Return the (X, Y) coordinate for the center point of the cell that contains the specified text.  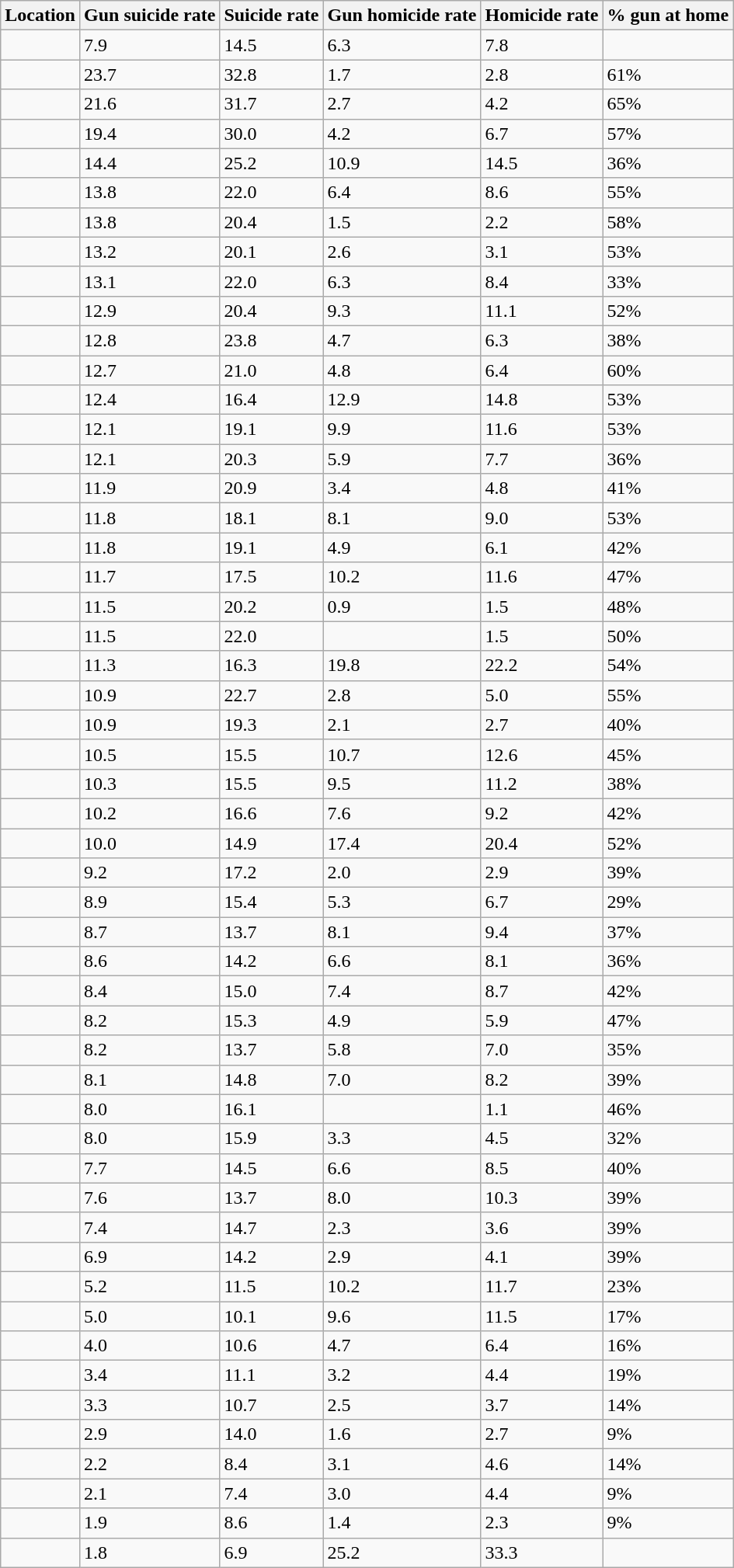
4.6 (542, 1464)
11.9 (149, 488)
9.0 (542, 518)
Homicide rate (542, 16)
45% (668, 754)
17.2 (272, 873)
22.2 (542, 666)
9.4 (542, 932)
8.5 (542, 1168)
6.1 (542, 548)
15.0 (272, 991)
4.1 (542, 1257)
8.9 (149, 902)
32% (668, 1139)
61% (668, 75)
15.9 (272, 1139)
15.3 (272, 1020)
23.7 (149, 75)
33.3 (542, 1552)
3.7 (542, 1405)
2.6 (402, 252)
33% (668, 281)
12.7 (149, 370)
22.7 (272, 695)
14.7 (272, 1227)
19.4 (149, 134)
23.8 (272, 340)
19% (668, 1375)
16.3 (272, 666)
50% (668, 636)
2.0 (402, 873)
0.9 (402, 607)
35% (668, 1050)
Suicide rate (272, 16)
14.9 (272, 843)
Gun suicide rate (149, 16)
16.6 (272, 813)
1.9 (149, 1523)
32.8 (272, 75)
23% (668, 1286)
57% (668, 134)
14.4 (149, 163)
9.3 (402, 311)
1.1 (542, 1109)
Gun homicide rate (402, 16)
46% (668, 1109)
17.5 (272, 577)
10.5 (149, 754)
2.5 (402, 1405)
1.7 (402, 75)
3.0 (402, 1493)
16% (668, 1346)
11.3 (149, 666)
Location (40, 16)
31.7 (272, 104)
5.8 (402, 1050)
29% (668, 902)
3.6 (542, 1227)
20.1 (272, 252)
14.0 (272, 1434)
3.2 (402, 1375)
12.8 (149, 340)
19.3 (272, 725)
% gun at home (668, 16)
9.9 (402, 429)
1.4 (402, 1523)
13.1 (149, 281)
20.2 (272, 607)
12.4 (149, 400)
5.3 (402, 902)
41% (668, 488)
15.4 (272, 902)
1.8 (149, 1552)
17.4 (402, 843)
5.2 (149, 1286)
21.6 (149, 104)
16.1 (272, 1109)
12.6 (542, 754)
20.3 (272, 459)
65% (668, 104)
9.6 (402, 1316)
48% (668, 607)
60% (668, 370)
19.8 (402, 666)
58% (668, 222)
9.5 (402, 784)
30.0 (272, 134)
4.5 (542, 1139)
11.2 (542, 784)
37% (668, 932)
17% (668, 1316)
54% (668, 666)
16.4 (272, 400)
18.1 (272, 518)
13.2 (149, 252)
10.0 (149, 843)
7.8 (542, 45)
4.0 (149, 1346)
20.9 (272, 488)
21.0 (272, 370)
10.6 (272, 1346)
7.9 (149, 45)
1.6 (402, 1434)
10.1 (272, 1316)
